Determine the (x, y) coordinate at the center of the cell enclosing the given text.  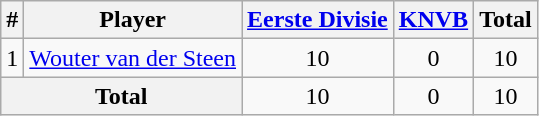
Player (133, 20)
Wouter van der Steen (133, 58)
# (12, 20)
Eerste Divisie (318, 20)
1 (12, 58)
KNVB (433, 20)
